Find where the given text appears and provide that cell's center as [X, Y] coordinate. 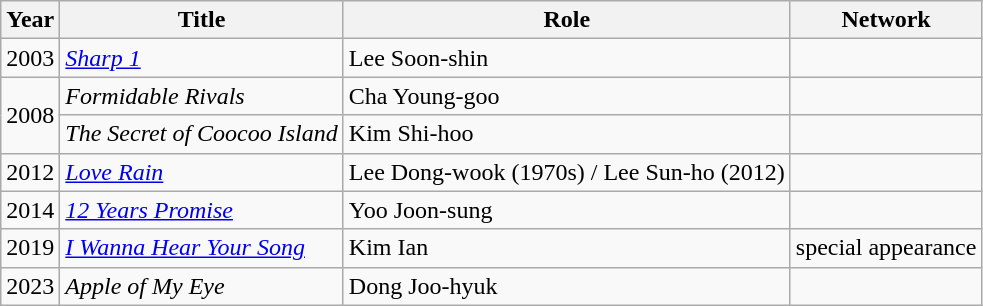
Sharp 1 [202, 58]
Year [30, 20]
Dong Joo-hyuk [566, 286]
2019 [30, 248]
Lee Soon-shin [566, 58]
Formidable Rivals [202, 96]
Yoo Joon-sung [566, 210]
2008 [30, 115]
12 Years Promise [202, 210]
Kim Ian [566, 248]
The Secret of Coocoo Island [202, 134]
Cha Young-goo [566, 96]
Role [566, 20]
2014 [30, 210]
Kim Shi-hoo [566, 134]
I Wanna Hear Your Song [202, 248]
Title [202, 20]
Apple of My Eye [202, 286]
special appearance [886, 248]
Love Rain [202, 172]
2023 [30, 286]
2003 [30, 58]
Lee Dong-wook (1970s) / Lee Sun-ho (2012) [566, 172]
2012 [30, 172]
Network [886, 20]
